Find where the given text appears and provide that cell's center as [X, Y] coordinate. 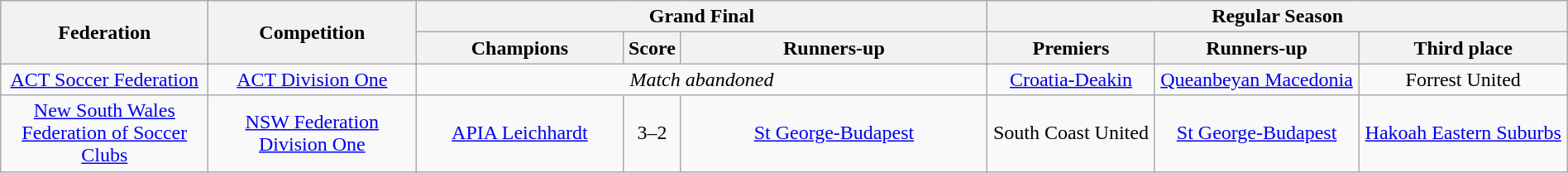
Premiers [1071, 48]
Score [652, 48]
3–2 [652, 133]
Forrest United [1463, 79]
Match abandoned [701, 79]
Competition [313, 32]
Champions [519, 48]
Federation [104, 32]
Croatia-Deakin [1071, 79]
ACT Division One [313, 79]
Queanbeyan Macedonia [1257, 79]
New South Wales Federation of Soccer Clubs [104, 133]
Grand Final [701, 17]
ACT Soccer Federation [104, 79]
NSW Federation Division One [313, 133]
Hakoah Eastern Suburbs [1463, 133]
Regular Season [1277, 17]
Third place [1463, 48]
South Coast United [1071, 133]
APIA Leichhardt [519, 133]
